From the cell containing the given text, extract its center point as (x, y) coordinate. 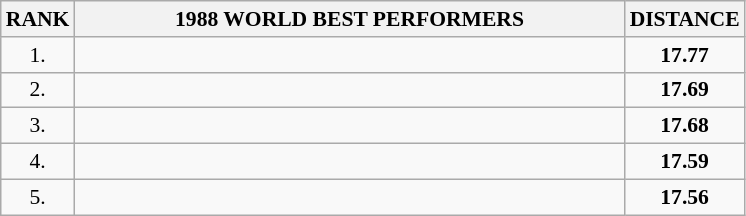
DISTANCE (685, 19)
1988 WORLD BEST PERFORMERS (349, 19)
17.56 (685, 197)
17.59 (685, 162)
17.68 (685, 126)
5. (38, 197)
1. (38, 55)
4. (38, 162)
3. (38, 126)
17.69 (685, 90)
2. (38, 90)
17.77 (685, 55)
RANK (38, 19)
